Find where the given text appears and provide that cell's center as (x, y) coordinate. 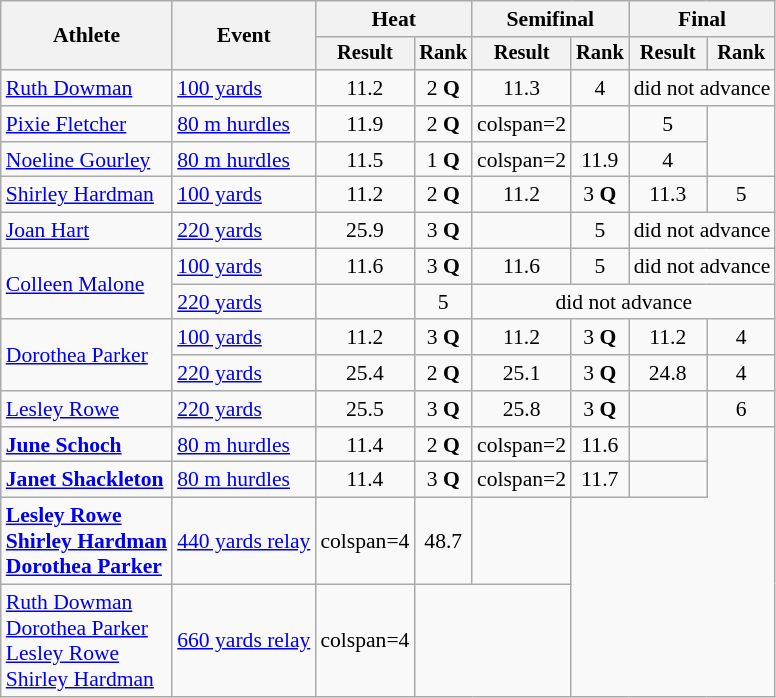
6 (742, 409)
25.8 (522, 409)
11.5 (364, 160)
25.4 (364, 373)
Semifinal (550, 19)
Event (244, 36)
48.7 (443, 542)
660 yards relay (244, 641)
25.9 (364, 231)
Dorothea Parker (86, 356)
Heat (394, 19)
Ruth Dowman (86, 88)
25.1 (522, 373)
Noeline Gourley (86, 160)
25.5 (364, 409)
1 Q (443, 160)
June Schoch (86, 445)
Athlete (86, 36)
Ruth DowmanDorothea ParkerLesley RoweShirley Hardman (86, 641)
Joan Hart (86, 231)
Pixie Fletcher (86, 124)
Colleen Malone (86, 284)
Shirley Hardman (86, 195)
11.7 (600, 480)
Janet Shackleton (86, 480)
Lesley Rowe (86, 409)
24.8 (668, 373)
Lesley RoweShirley HardmanDorothea Parker (86, 542)
Final (702, 19)
440 yards relay (244, 542)
